Determine the [X, Y] coordinate at the center of the cell enclosing the given text.  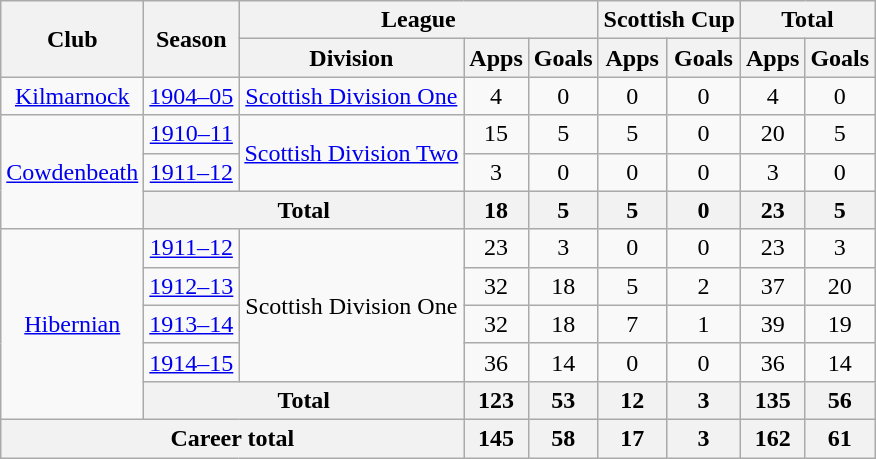
1 [703, 324]
17 [632, 438]
Career total [232, 438]
1914–15 [192, 362]
39 [772, 324]
League [418, 20]
15 [496, 134]
Season [192, 39]
162 [772, 438]
135 [772, 400]
Division [352, 58]
56 [840, 400]
58 [563, 438]
1904–05 [192, 96]
Hibernian [72, 324]
37 [772, 286]
19 [840, 324]
1913–14 [192, 324]
Scottish Cup [669, 20]
145 [496, 438]
7 [632, 324]
Cowdenbeath [72, 172]
Scottish Division Two [352, 153]
53 [563, 400]
2 [703, 286]
12 [632, 400]
1910–11 [192, 134]
123 [496, 400]
1912–13 [192, 286]
61 [840, 438]
Club [72, 39]
Kilmarnock [72, 96]
